Extract the [X, Y] coordinate from the center of the cell holding the provided text.  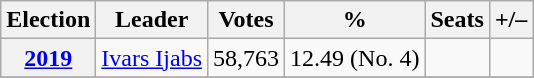
% [355, 20]
58,763 [246, 58]
Election [48, 20]
12.49 (No. 4) [355, 58]
Ivars Ijabs [152, 58]
Leader [152, 20]
2019 [48, 58]
Seats [457, 20]
+/– [510, 20]
Votes [246, 20]
